Detect which cell encompasses the target text, then output its [x, y] center coordinate. 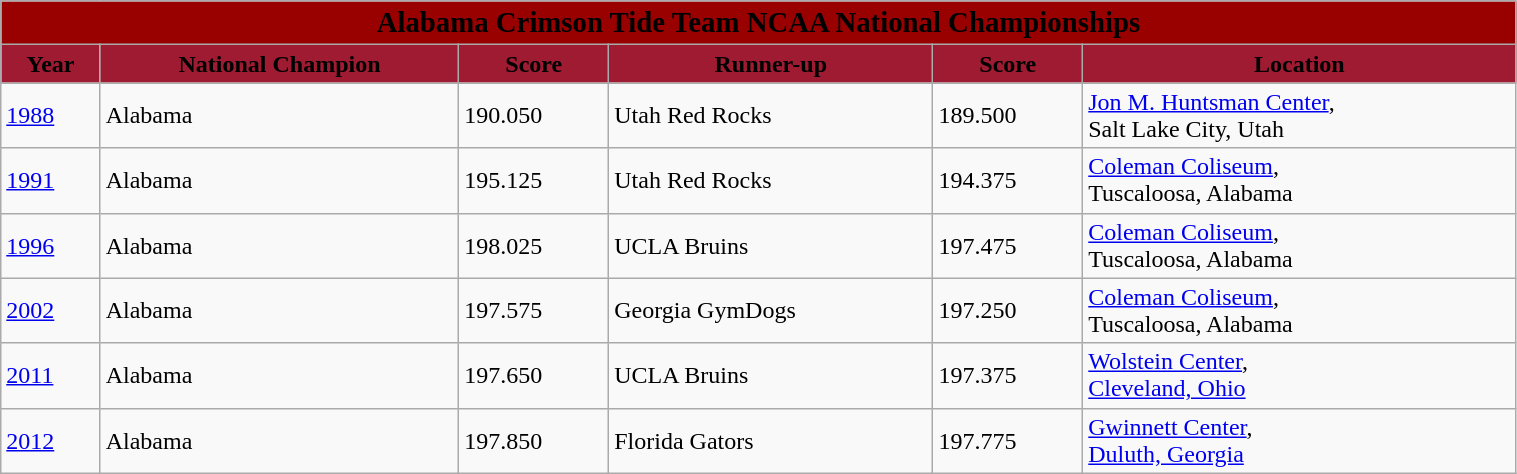
198.025 [534, 246]
197.475 [1008, 246]
189.500 [1008, 116]
Jon M. Huntsman Center, Salt Lake City, Utah [1300, 116]
190.050 [534, 116]
194.375 [1008, 180]
2002 [50, 310]
Year [50, 64]
Georgia GymDogs [771, 310]
Florida Gators [771, 440]
Location [1300, 64]
Gwinnett Center, Duluth, Georgia [1300, 440]
195.125 [534, 180]
2012 [50, 440]
197.775 [1008, 440]
197.250 [1008, 310]
197.575 [534, 310]
2011 [50, 376]
Runner-up [771, 64]
Wolstein Center, Cleveland, Ohio [1300, 376]
1996 [50, 246]
National Champion [280, 64]
Alabama Crimson Tide Team NCAA National Championships [758, 23]
197.375 [1008, 376]
1988 [50, 116]
197.650 [534, 376]
1991 [50, 180]
197.850 [534, 440]
